Search for the cell housing the specified text and yield its (X, Y) center coordinate. 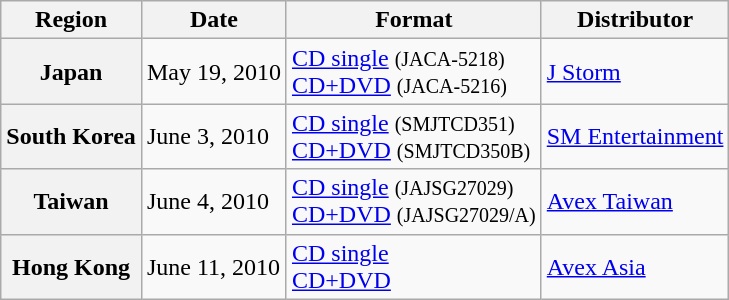
CD singleCD+DVD (414, 266)
Distributor (635, 20)
Region (72, 20)
CD single (JAJSG27029)CD+DVD (JAJSG27029/A) (414, 202)
CD single (JACA-5218)CD+DVD (JACA-5216) (414, 72)
Format (414, 20)
CD single (SMJTCD351)CD+DVD (SMJTCD350B) (414, 136)
J Storm (635, 72)
June 11, 2010 (214, 266)
Avex Taiwan (635, 202)
Hong Kong (72, 266)
Avex Asia (635, 266)
SM Entertainment (635, 136)
South Korea (72, 136)
June 3, 2010 (214, 136)
June 4, 2010 (214, 202)
Taiwan (72, 202)
May 19, 2010 (214, 72)
Date (214, 20)
Japan (72, 72)
